Search for the cell housing the specified text and yield its (X, Y) center coordinate. 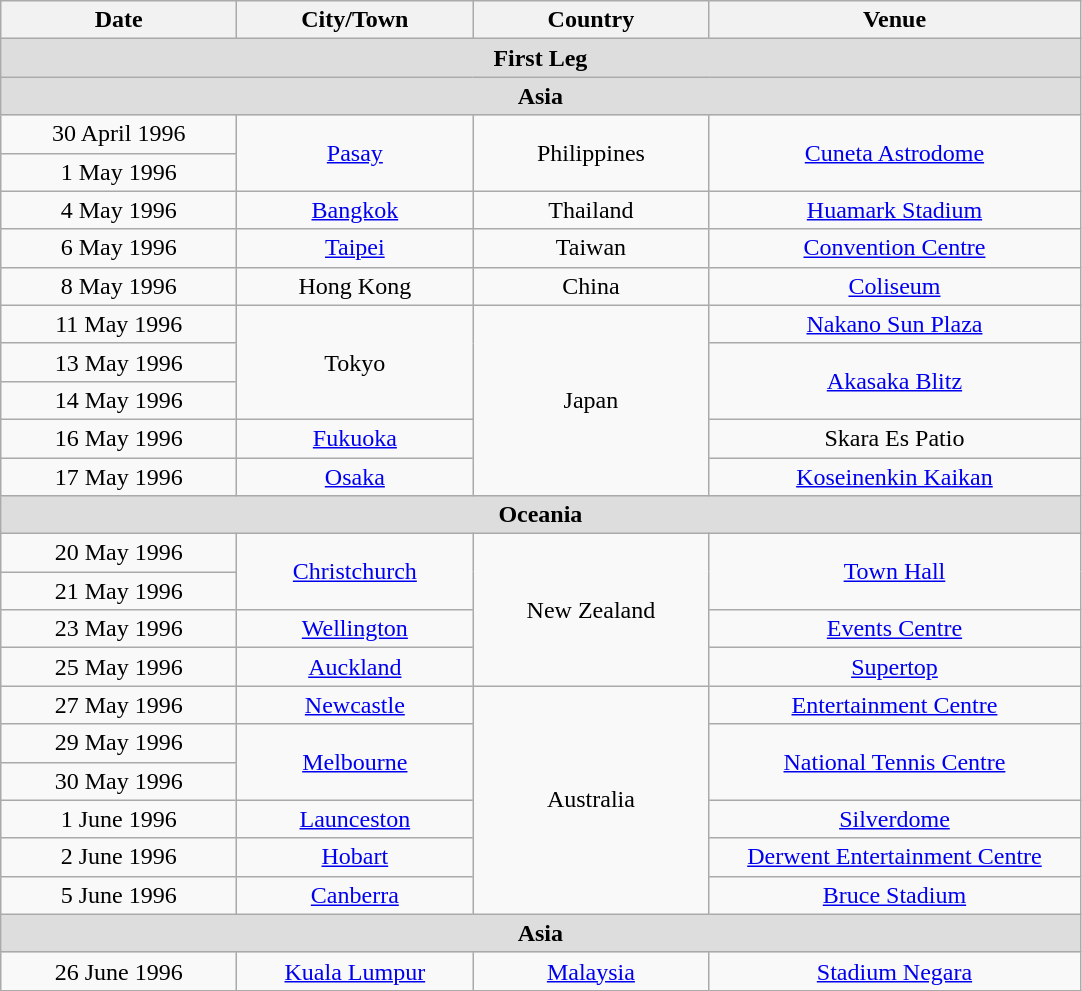
Launceston (355, 819)
Venue (894, 20)
Wellington (355, 629)
Australia (591, 800)
Country (591, 20)
Christchurch (355, 572)
Koseinenkin Kaikan (894, 477)
Nakano Sun Plaza (894, 324)
City/Town (355, 20)
Bangkok (355, 210)
Kuala Lumpur (355, 971)
6 May 1996 (119, 248)
Supertop (894, 667)
Stadium Negara (894, 971)
Hobart (355, 857)
Tokyo (355, 362)
Derwent Entertainment Centre (894, 857)
National Tennis Centre (894, 762)
17 May 1996 (119, 477)
Silverdome (894, 819)
2 June 1996 (119, 857)
Convention Centre (894, 248)
Philippines (591, 153)
29 May 1996 (119, 743)
Akasaka Blitz (894, 381)
Events Centre (894, 629)
Town Hall (894, 572)
Malaysia (591, 971)
Huamark Stadium (894, 210)
23 May 1996 (119, 629)
1 May 1996 (119, 172)
8 May 1996 (119, 286)
Hong Kong (355, 286)
Thailand (591, 210)
30 April 1996 (119, 134)
Melbourne (355, 762)
Cuneta Astrodome (894, 153)
Canberra (355, 895)
26 June 1996 (119, 971)
16 May 1996 (119, 438)
Oceania (540, 515)
30 May 1996 (119, 781)
14 May 1996 (119, 400)
20 May 1996 (119, 553)
Skara Es Patio (894, 438)
Fukuoka (355, 438)
Osaka (355, 477)
11 May 1996 (119, 324)
New Zealand (591, 610)
Coliseum (894, 286)
Bruce Stadium (894, 895)
1 June 1996 (119, 819)
27 May 1996 (119, 705)
Taipei (355, 248)
First Leg (540, 58)
Date (119, 20)
Entertainment Centre (894, 705)
China (591, 286)
Japan (591, 400)
Newcastle (355, 705)
13 May 1996 (119, 362)
Taiwan (591, 248)
Pasay (355, 153)
5 June 1996 (119, 895)
4 May 1996 (119, 210)
Auckland (355, 667)
21 May 1996 (119, 591)
25 May 1996 (119, 667)
